Search for the cell housing the specified text and yield its (x, y) center coordinate. 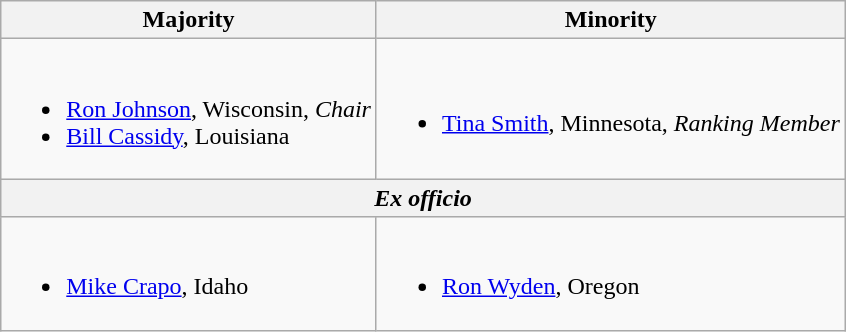
Ron Wyden, Oregon (610, 274)
Tina Smith, Minnesota, Ranking Member (610, 109)
Mike Crapo, Idaho (189, 274)
Majority (189, 20)
Ex officio (424, 198)
Ron Johnson, Wisconsin, ChairBill Cassidy, Louisiana (189, 109)
Minority (610, 20)
